Return the [X, Y] coordinate for the center point of the cell that contains the specified text.  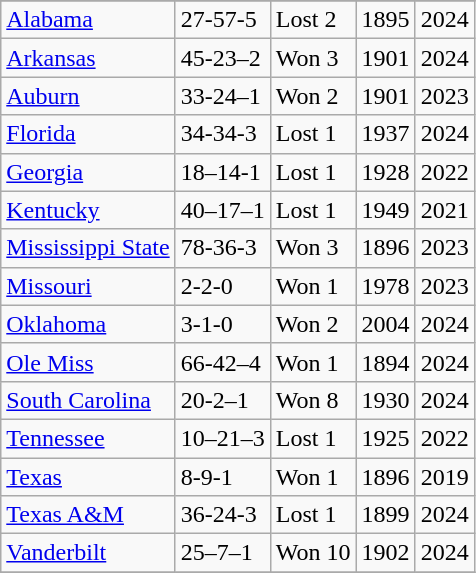
1902 [386, 553]
Florida [88, 134]
18–14-1 [222, 172]
South Carolina [88, 400]
8-9-1 [222, 477]
Alabama [88, 20]
2-2-0 [222, 286]
Won 10 [313, 553]
2004 [386, 324]
Auburn [88, 96]
1930 [386, 400]
Georgia [88, 172]
Missouri [88, 286]
Ole Miss [88, 362]
2021 [444, 210]
1978 [386, 286]
1894 [386, 362]
Mississippi State [88, 248]
Won 8 [313, 400]
Oklahoma [88, 324]
1925 [386, 438]
36-24-3 [222, 515]
1895 [386, 20]
45-23–2 [222, 58]
Texas [88, 477]
3-1-0 [222, 324]
Vanderbilt [88, 553]
1937 [386, 134]
Tennessee [88, 438]
2019 [444, 477]
34-34-3 [222, 134]
25–7–1 [222, 553]
33-24–1 [222, 96]
40–17–1 [222, 210]
10–21–3 [222, 438]
Kentucky [88, 210]
1928 [386, 172]
Texas A&M [88, 515]
27-57-5 [222, 20]
20-2–1 [222, 400]
Arkansas [88, 58]
66-42–4 [222, 362]
1949 [386, 210]
Lost 2 [313, 20]
78-36-3 [222, 248]
1899 [386, 515]
